From the cell containing the given text, extract its center point as (X, Y) coordinate. 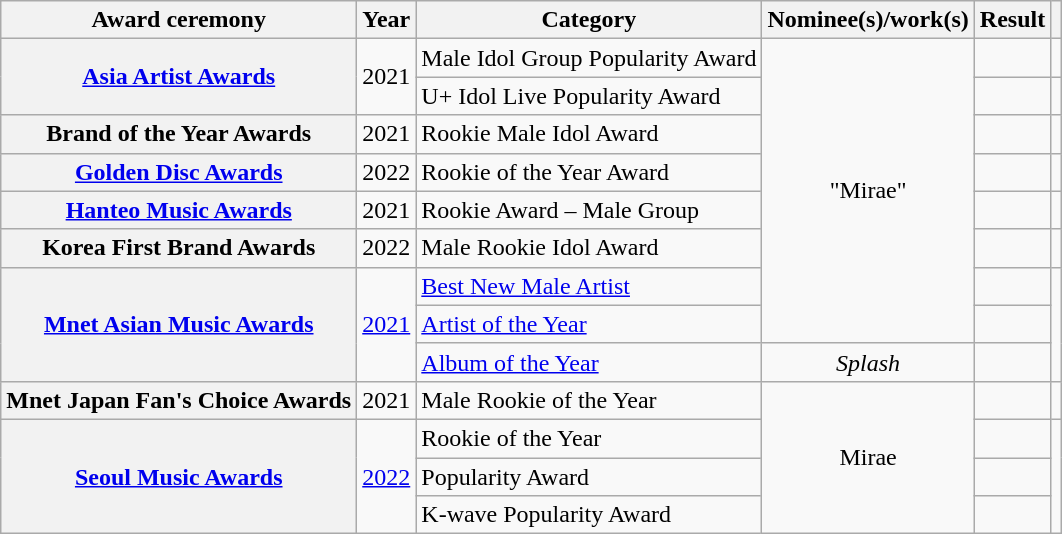
Rookie Male Idol Award (589, 134)
Male Idol Group Popularity Award (589, 58)
Mnet Japan Fan's Choice Awards (179, 400)
Asia Artist Awards (179, 77)
Award ceremony (179, 20)
Popularity Award (589, 477)
Mirae (868, 457)
Year (386, 20)
Seoul Music Awards (179, 476)
Rookie of the Year Award (589, 172)
"Mirae" (868, 191)
Result (1012, 20)
Rookie Award – Male Group (589, 210)
Golden Disc Awards (179, 172)
Best New Male Artist (589, 286)
Nominee(s)/work(s) (868, 20)
Male Rookie of the Year (589, 400)
Mnet Asian Music Awards (179, 324)
Brand of the Year Awards (179, 134)
Artist of the Year (589, 324)
Hanteo Music Awards (179, 210)
Rookie of the Year (589, 438)
Album of the Year (589, 362)
U+ Idol Live Popularity Award (589, 96)
Splash (868, 362)
K-wave Popularity Award (589, 515)
Male Rookie Idol Award (589, 248)
Korea First Brand Awards (179, 248)
Category (589, 20)
